Locate the cell with the specified text and output its (X, Y) center coordinate. 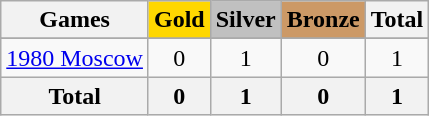
Gold (179, 20)
Games (75, 20)
Silver (246, 20)
Bronze (323, 20)
1980 Moscow (75, 58)
